Detect which cell encompasses the target text, then output its (x, y) center coordinate. 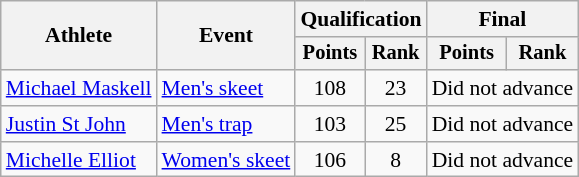
Final (503, 19)
Men's skeet (226, 88)
23 (396, 88)
108 (330, 88)
Justin St John (79, 124)
Athlete (79, 36)
Event (226, 36)
Michael Maskell (79, 88)
25 (396, 124)
Qualification (360, 19)
103 (330, 124)
Men's trap (226, 124)
